Identify which cell holds the provided text, then report its (X, Y) central coordinate. 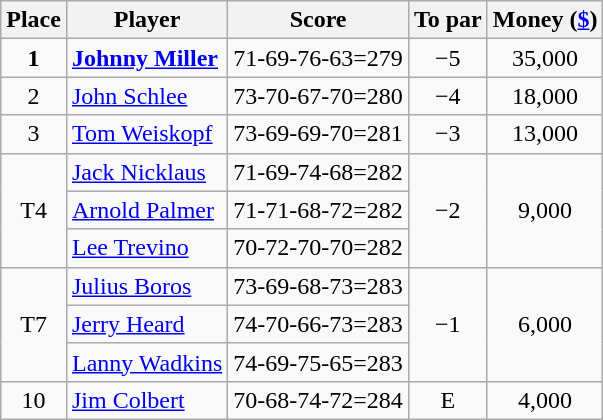
74-70-66-73=283 (318, 324)
−4 (448, 96)
Jerry Heard (146, 324)
Player (146, 20)
−1 (448, 324)
Arnold Palmer (146, 210)
74-69-75-65=283 (318, 362)
71-69-74-68=282 (318, 172)
70-72-70-70=282 (318, 248)
73-69-69-70=281 (318, 134)
4,000 (545, 400)
73-69-68-73=283 (318, 286)
13,000 (545, 134)
1 (34, 58)
Jack Nicklaus (146, 172)
E (448, 400)
John Schlee (146, 96)
73-70-67-70=280 (318, 96)
Julius Boros (146, 286)
Tom Weiskopf (146, 134)
Jim Colbert (146, 400)
18,000 (545, 96)
Score (318, 20)
Lanny Wadkins (146, 362)
Money ($) (545, 20)
70-68-74-72=284 (318, 400)
−3 (448, 134)
10 (34, 400)
−5 (448, 58)
71-71-68-72=282 (318, 210)
2 (34, 96)
Place (34, 20)
T7 (34, 324)
−2 (448, 210)
35,000 (545, 58)
To par (448, 20)
3 (34, 134)
Lee Trevino (146, 248)
71-69-76-63=279 (318, 58)
9,000 (545, 210)
T4 (34, 210)
6,000 (545, 324)
Johnny Miller (146, 58)
